Search for the cell housing the specified text and yield its (x, y) center coordinate. 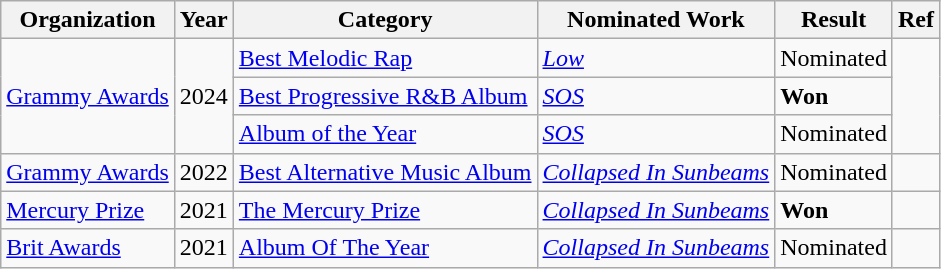
Category (385, 20)
Best Melodic Rap (385, 58)
Best Alternative Music Album (385, 172)
Nominated Work (656, 20)
Ref (916, 20)
Mercury Prize (88, 210)
2024 (204, 96)
Best Progressive R&B Album (385, 96)
Album Of The Year (385, 248)
Brit Awards (88, 248)
Year (204, 20)
The Mercury Prize (385, 210)
Result (834, 20)
Organization (88, 20)
Low (656, 58)
2022 (204, 172)
Album of the Year (385, 134)
